Locate the cell with the specified text and output its [x, y] center coordinate. 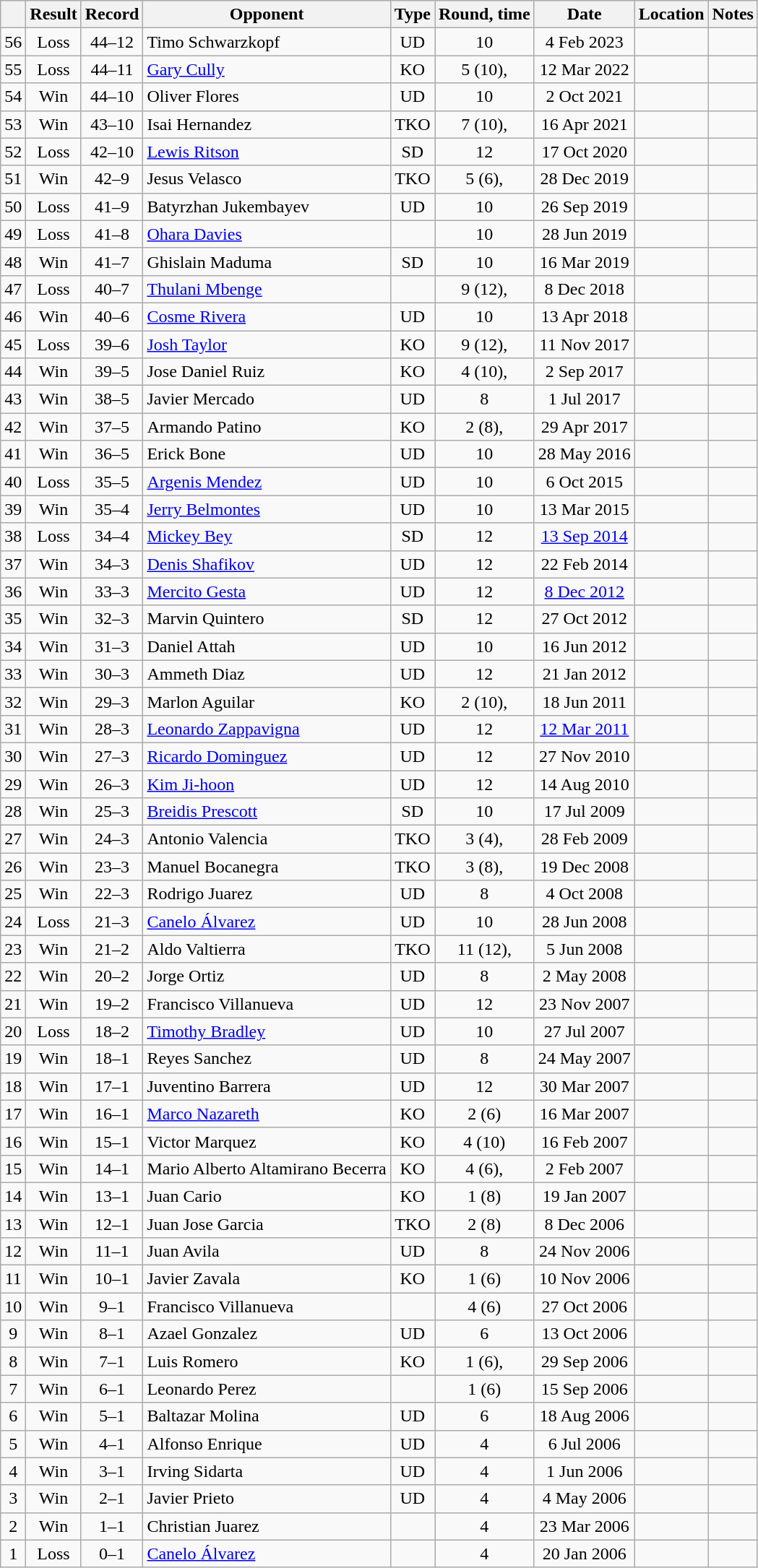
0–1 [112, 1554]
2 (6) [485, 1114]
28 Feb 2009 [584, 839]
23 Nov 2007 [584, 1004]
Juan Cario [267, 1196]
14 [13, 1196]
Baltazar Molina [267, 1416]
40–6 [112, 316]
2–1 [112, 1499]
8–1 [112, 1334]
16 Apr 2021 [584, 124]
9 [13, 1334]
18 Aug 2006 [584, 1416]
4 (10), [485, 372]
36 [13, 592]
13 Mar 2015 [584, 509]
18 [13, 1086]
Alfonso Enrique [267, 1444]
Azael Gonzalez [267, 1334]
12 Mar 2011 [584, 729]
Ohara Davies [267, 234]
39 [13, 509]
21 [13, 1004]
1 [13, 1554]
Javier Mercado [267, 399]
8 Dec 2012 [584, 592]
18–1 [112, 1059]
9–1 [112, 1307]
16–1 [112, 1114]
Kim Ji-hoon [267, 784]
Juan Jose Garcia [267, 1224]
39–6 [112, 345]
23–3 [112, 867]
19 Dec 2008 [584, 867]
16 Jun 2012 [584, 646]
Victor Marquez [267, 1141]
Oliver Flores [267, 97]
2 (8), [485, 427]
28 Jun 2019 [584, 234]
Isai Hernandez [267, 124]
26 Sep 2019 [584, 207]
28 Dec 2019 [584, 179]
28 Jun 2008 [584, 922]
2 Sep 2017 [584, 372]
22–3 [112, 894]
18 Jun 2011 [584, 701]
Ghislain Maduma [267, 261]
4 (10) [485, 1141]
15 Sep 2006 [584, 1389]
41–7 [112, 261]
Leonardo Zappavigna [267, 729]
24–3 [112, 839]
53 [13, 124]
15 [13, 1169]
Marvin Quintero [267, 619]
37–5 [112, 427]
Record [112, 14]
20 Jan 2006 [584, 1554]
19 Jan 2007 [584, 1196]
7 [13, 1389]
Breidis Prescott [267, 812]
Aldo Valtierra [267, 949]
27 Nov 2010 [584, 756]
24 Nov 2006 [584, 1252]
1 Jul 2017 [584, 399]
40–7 [112, 289]
32–3 [112, 619]
5 (6), [485, 179]
Thulani Mbenge [267, 289]
Argenis Mendez [267, 482]
49 [13, 234]
Denis Shafikov [267, 564]
27 [13, 839]
12 Mar 2022 [584, 69]
30 Mar 2007 [584, 1086]
Mario Alberto Altamirano Becerra [267, 1169]
Armando Patino [267, 427]
Antonio Valencia [267, 839]
38 [13, 537]
2 Feb 2007 [584, 1169]
Mickey Bey [267, 537]
32 [13, 701]
4 Feb 2023 [584, 42]
44–11 [112, 69]
3–1 [112, 1471]
3 [13, 1499]
Manuel Bocanegra [267, 867]
23 Mar 2006 [584, 1526]
6–1 [112, 1389]
37 [13, 564]
Erick Bone [267, 454]
Javier Prieto [267, 1499]
45 [13, 345]
31 [13, 729]
17 Jul 2009 [584, 812]
50 [13, 207]
25–3 [112, 812]
5 Jun 2008 [584, 949]
Location [671, 14]
36–5 [112, 454]
1 Jun 2006 [584, 1471]
35–5 [112, 482]
3 (8), [485, 867]
Ammeth Diaz [267, 674]
29 [13, 784]
Marlon Aguilar [267, 701]
18–2 [112, 1031]
46 [13, 316]
25 [13, 894]
22 Feb 2014 [584, 564]
Jerry Belmontes [267, 509]
33 [13, 674]
17–1 [112, 1086]
43 [13, 399]
27–3 [112, 756]
13 [13, 1224]
Josh Taylor [267, 345]
15–1 [112, 1141]
10–1 [112, 1279]
Batyrzhan Jukembayev [267, 207]
Gary Cully [267, 69]
34–4 [112, 537]
Result [53, 14]
4 (6), [485, 1169]
13 Apr 2018 [584, 316]
47 [13, 289]
13 Sep 2014 [584, 537]
2 Oct 2021 [584, 97]
5 [13, 1444]
20–2 [112, 976]
22 [13, 976]
24 [13, 922]
55 [13, 69]
26–3 [112, 784]
Juventino Barrera [267, 1086]
48 [13, 261]
30–3 [112, 674]
Mercito Gesta [267, 592]
27 Jul 2007 [584, 1031]
Type [412, 14]
8 Dec 2018 [584, 289]
19–2 [112, 1004]
42–9 [112, 179]
19 [13, 1059]
Timothy Bradley [267, 1031]
17 Oct 2020 [584, 152]
11 [13, 1279]
33–3 [112, 592]
44–10 [112, 97]
1 (8) [485, 1196]
Luis Romero [267, 1361]
26 [13, 867]
23 [13, 949]
3 (4), [485, 839]
44–12 [112, 42]
Reyes Sanchez [267, 1059]
7–1 [112, 1361]
27 Oct 2012 [584, 619]
16 Feb 2007 [584, 1141]
8 Dec 2006 [584, 1224]
21 Jan 2012 [584, 674]
Marco Nazareth [267, 1114]
1 (6), [485, 1361]
Ricardo Dominguez [267, 756]
4 (6) [485, 1307]
6 Oct 2015 [584, 482]
16 Mar 2019 [584, 261]
Jorge Ortiz [267, 976]
29–3 [112, 701]
Date [584, 14]
31–3 [112, 646]
41–9 [112, 207]
Notes [733, 14]
10 Nov 2006 [584, 1279]
Juan Avila [267, 1252]
13 Oct 2006 [584, 1334]
1–1 [112, 1526]
2 May 2008 [584, 976]
39–5 [112, 372]
34 [13, 646]
34–3 [112, 564]
30 [13, 756]
11 Nov 2017 [584, 345]
16 Mar 2007 [584, 1114]
44 [13, 372]
6 Jul 2006 [584, 1444]
43–10 [112, 124]
24 May 2007 [584, 1059]
29 Apr 2017 [584, 427]
38–5 [112, 399]
28 [13, 812]
14–1 [112, 1169]
4–1 [112, 1444]
Leonardo Perez [267, 1389]
Jose Daniel Ruiz [267, 372]
Daniel Attah [267, 646]
5–1 [112, 1416]
Christian Juarez [267, 1526]
51 [13, 179]
Opponent [267, 14]
40 [13, 482]
17 [13, 1114]
56 [13, 42]
5 (10), [485, 69]
Cosme Rivera [267, 316]
Timo Schwarzkopf [267, 42]
27 Oct 2006 [584, 1307]
42 [13, 427]
Lewis Ritson [267, 152]
28–3 [112, 729]
Rodrigo Juarez [267, 894]
Javier Zavala [267, 1279]
16 [13, 1141]
41 [13, 454]
Round, time [485, 14]
11 (12), [485, 949]
14 Aug 2010 [584, 784]
2 [13, 1526]
41–8 [112, 234]
2 (8) [485, 1224]
13–1 [112, 1196]
42–10 [112, 152]
Irving Sidarta [267, 1471]
2 (10), [485, 701]
Jesus Velasco [267, 179]
35 [13, 619]
28 May 2016 [584, 454]
4 Oct 2008 [584, 894]
29 Sep 2006 [584, 1361]
54 [13, 97]
21–3 [112, 922]
12–1 [112, 1224]
35–4 [112, 509]
20 [13, 1031]
7 (10), [485, 124]
52 [13, 152]
21–2 [112, 949]
11–1 [112, 1252]
4 May 2006 [584, 1499]
